Locate the cell with the specified text and output its (X, Y) center coordinate. 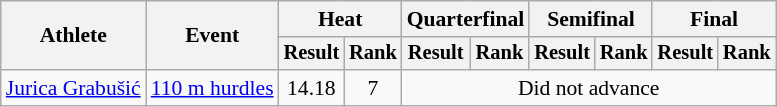
14.18 (312, 88)
110 m hurdles (212, 88)
Jurica Grabušić (74, 88)
Semifinal (590, 19)
7 (373, 88)
Quarterfinal (466, 19)
Final (714, 19)
Event (212, 36)
Heat (340, 19)
Athlete (74, 36)
Did not advance (589, 88)
